For the text-containing cell, return its midpoint in (x, y) coordinate format. 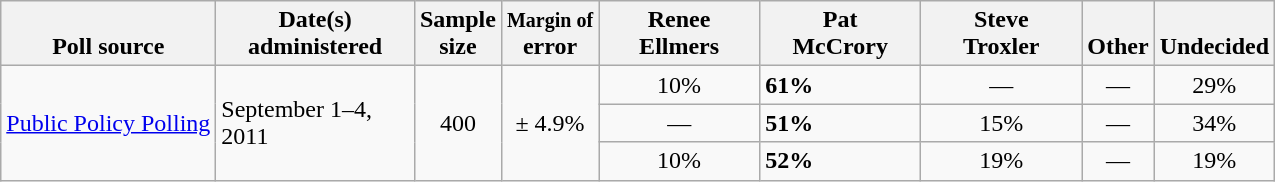
Samplesize (458, 34)
400 (458, 123)
Undecided (1214, 34)
September 1–4, 2011 (316, 123)
SteveTroxler (1002, 34)
Poll source (108, 34)
Date(s)administered (316, 34)
Public Policy Polling (108, 123)
34% (1214, 123)
52% (840, 161)
Other (1118, 34)
61% (840, 85)
± 4.9% (550, 123)
51% (840, 123)
15% (1002, 123)
ReneeEllmers (680, 34)
PatMcCrory (840, 34)
Margin oferror (550, 34)
29% (1214, 85)
